From the cell containing the given text, extract its center point as [X, Y] coordinate. 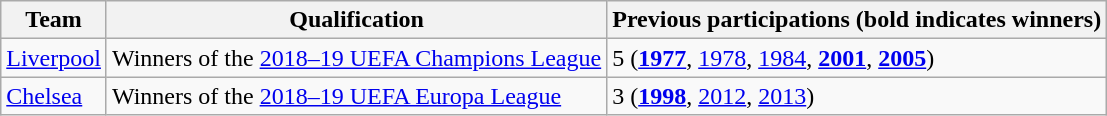
5 (1977, 1978, 1984, 2001, 2005) [857, 58]
Winners of the 2018–19 UEFA Europa League [356, 96]
Chelsea [54, 96]
Liverpool [54, 58]
Winners of the 2018–19 UEFA Champions League [356, 58]
Previous participations (bold indicates winners) [857, 20]
3 (1998, 2012, 2013) [857, 96]
Team [54, 20]
Qualification [356, 20]
